Search for the cell housing the specified text and yield its [X, Y] center coordinate. 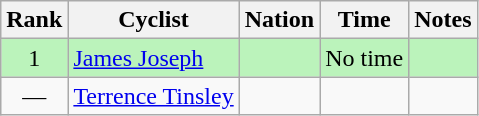
1 [34, 58]
Time [364, 20]
No time [364, 58]
Notes [443, 20]
Cyclist [154, 20]
James Joseph [154, 58]
Nation [279, 20]
— [34, 96]
Terrence Tinsley [154, 96]
Rank [34, 20]
